Pinpoint the cell where the given text exists, returning its (X, Y) midpoint coordinate. 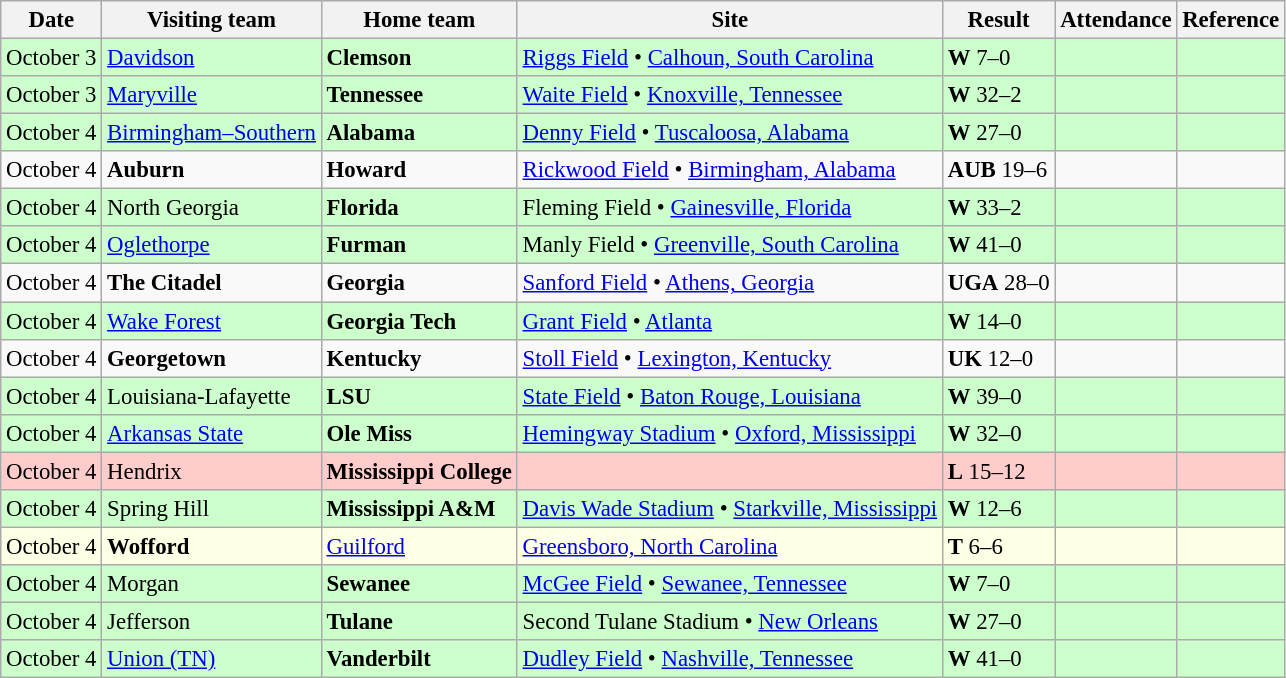
LSU (419, 396)
Mississippi College (419, 471)
T 6–6 (998, 546)
Second Tulane Stadium • New Orleans (730, 621)
Visiting team (212, 20)
Vanderbilt (419, 659)
Site (730, 20)
UGA 28–0 (998, 283)
Oglethorpe (212, 245)
Date (52, 20)
Tulane (419, 621)
Attendance (1116, 20)
AUB 19–6 (998, 170)
W 33–2 (998, 208)
W 14–0 (998, 321)
Stoll Field • Lexington, Kentucky (730, 358)
Grant Field • Atlanta (730, 321)
W 32–2 (998, 95)
Reference (1231, 20)
Riggs Field • Calhoun, South Carolina (730, 58)
L 15–12 (998, 471)
The Citadel (212, 283)
W 32–0 (998, 433)
Alabama (419, 133)
McGee Field • Sewanee, Tennessee (730, 584)
Morgan (212, 584)
Mississippi A&M (419, 509)
Rickwood Field • Birmingham, Alabama (730, 170)
Denny Field • Tuscaloosa, Alabama (730, 133)
W 39–0 (998, 396)
State Field • Baton Rouge, Louisiana (730, 396)
Davidson (212, 58)
Hendrix (212, 471)
North Georgia (212, 208)
Spring Hill (212, 509)
Ole Miss (419, 433)
Greensboro, North Carolina (730, 546)
Furman (419, 245)
Georgia Tech (419, 321)
Sewanee (419, 584)
Wofford (212, 546)
Hemingway Stadium • Oxford, Mississippi (730, 433)
Georgia (419, 283)
Tennessee (419, 95)
Auburn (212, 170)
Georgetown (212, 358)
Birmingham–Southern (212, 133)
Home team (419, 20)
Davis Wade Stadium • Starkville, Mississippi (730, 509)
Florida (419, 208)
Louisiana-Lafayette (212, 396)
Sanford Field • Athens, Georgia (730, 283)
Clemson (419, 58)
Arkansas State (212, 433)
UK 12–0 (998, 358)
Howard (419, 170)
Union (TN) (212, 659)
Manly Field • Greenville, South Carolina (730, 245)
Dudley Field • Nashville, Tennessee (730, 659)
W 12–6 (998, 509)
Result (998, 20)
Wake Forest (212, 321)
Waite Field • Knoxville, Tennessee (730, 95)
Fleming Field • Gainesville, Florida (730, 208)
Kentucky (419, 358)
Guilford (419, 546)
Jefferson (212, 621)
Maryville (212, 95)
